Identify which cell holds the provided text, then report its (x, y) central coordinate. 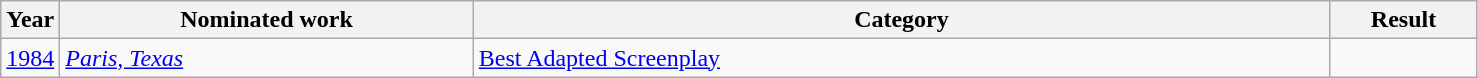
Category (901, 20)
Best Adapted Screenplay (901, 58)
Nominated work (266, 20)
Paris, Texas (266, 58)
1984 (30, 58)
Result (1404, 20)
Year (30, 20)
